Detect which cell encompasses the target text, then output its (X, Y) center coordinate. 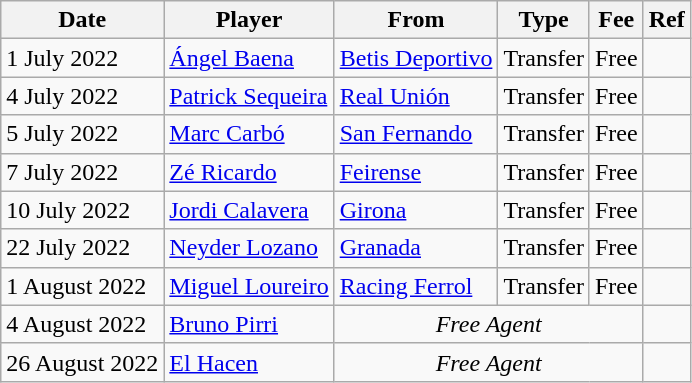
Player (249, 20)
7 July 2022 (82, 172)
10 July 2022 (82, 210)
Neyder Lozano (249, 248)
Marc Carbó (249, 134)
22 July 2022 (82, 248)
1 July 2022 (82, 58)
Granada (416, 248)
Jordi Calavera (249, 210)
4 July 2022 (82, 96)
Girona (416, 210)
Bruno Pirri (249, 324)
Fee (616, 20)
Ref (666, 20)
Racing Ferrol (416, 286)
El Hacen (249, 362)
San Fernando (416, 134)
Betis Deportivo (416, 58)
1 August 2022 (82, 286)
Ángel Baena (249, 58)
Feirense (416, 172)
5 July 2022 (82, 134)
Real Unión (416, 96)
Type (544, 20)
Patrick Sequeira (249, 96)
Miguel Loureiro (249, 286)
Date (82, 20)
Zé Ricardo (249, 172)
26 August 2022 (82, 362)
4 August 2022 (82, 324)
From (416, 20)
